Locate the cell with the specified text and output its [X, Y] center coordinate. 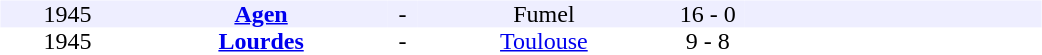
Agen [262, 14]
Lourdes [262, 42]
Fumel [544, 14]
9 - 8 [707, 42]
16 - 0 [707, 14]
Toulouse [544, 42]
